Output the [X, Y] coordinate of the center of the cell containing the given text.  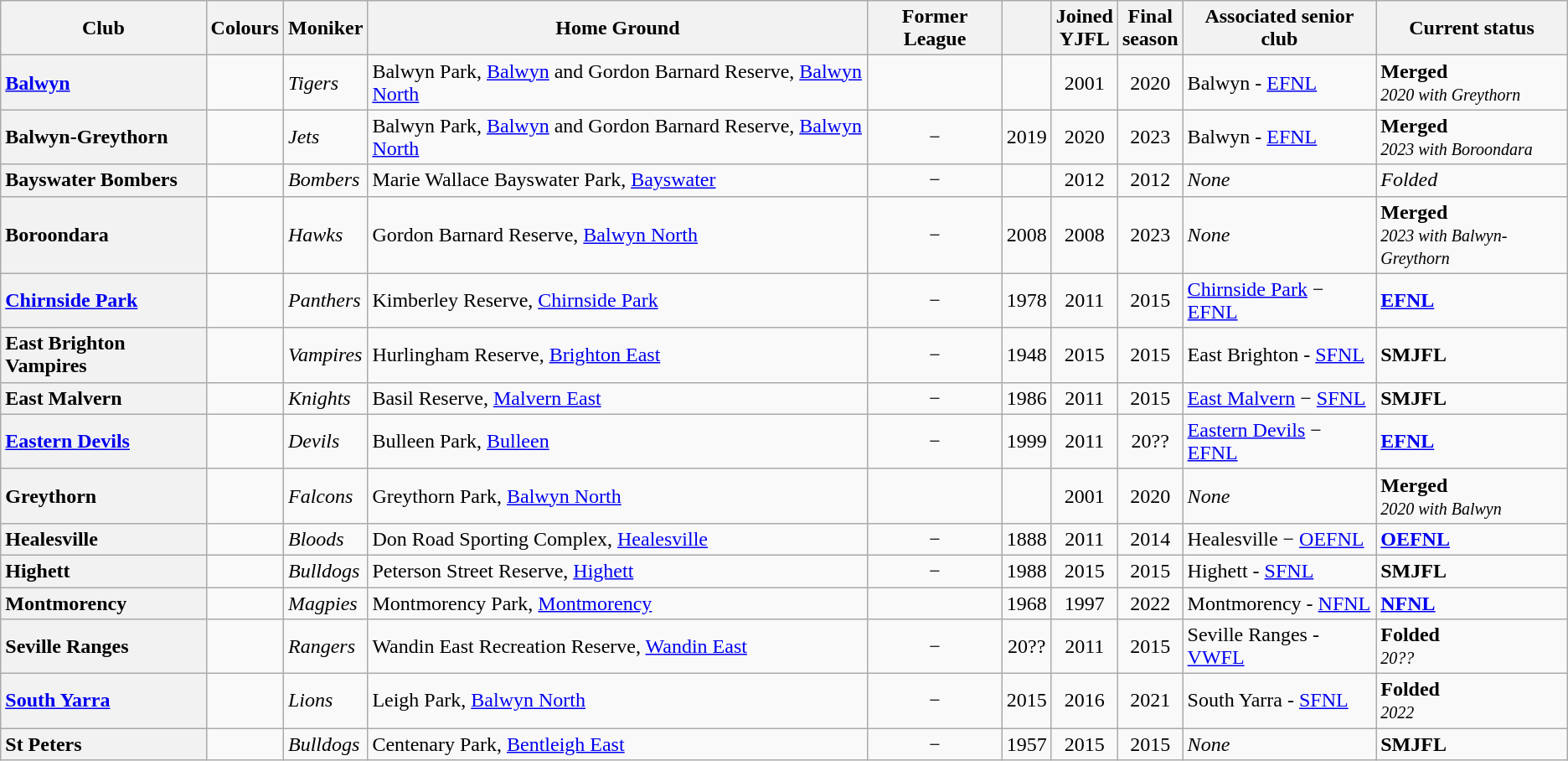
Montmorency - NFNL [1280, 603]
Merged2023 with Boroondara [1473, 137]
Healesville − OEFNL [1280, 539]
Final season [1150, 28]
Folded 20?? [1473, 647]
Centenary Park, Bentleigh East [618, 744]
OEFNL [1473, 539]
Kimberley Reserve, Chirnside Park [618, 300]
Former League [935, 28]
Rangers [325, 647]
Chirnside Park − EFNL [1280, 300]
Greythorn Park, Balwyn North [618, 496]
South Yarra [104, 701]
Boroondara [104, 235]
Eastern Devils − EFNL [1280, 441]
Peterson Street Reserve, Highett [618, 571]
Panthers [325, 300]
Merged2023 with Balwyn-Greythorn [1473, 235]
East Malvern − SFNL [1280, 398]
Club [104, 28]
Bloods [325, 539]
Folded [1473, 180]
East Brighton - SFNL [1280, 355]
Basil Reserve, Malvern East [618, 398]
Healesville [104, 539]
Joined YJFL [1084, 28]
1978 [1027, 300]
Hawks [325, 235]
Greythorn [104, 496]
Bombers [325, 180]
Magpies [325, 603]
Leigh Park, Balwyn North [618, 701]
Balwyn-Greythorn [104, 137]
Seville Ranges [104, 647]
Bulleen Park, Bulleen [618, 441]
Hurlingham Reserve, Brighton East [618, 355]
Associated senior club [1280, 28]
2021 [1150, 701]
Tigers [325, 82]
1888 [1027, 539]
NFNL [1473, 603]
South Yarra - SFNL [1280, 701]
East Malvern [104, 398]
Wandin East Recreation Reserve, Wandin East [618, 647]
Eastern Devils [104, 441]
2019 [1027, 137]
Knights [325, 398]
Balwyn [104, 82]
2014 [1150, 539]
1988 [1027, 571]
Gordon Barnard Reserve, Balwyn North [618, 235]
Montmorency [104, 603]
Don Road Sporting Complex, Healesville [618, 539]
Highett [104, 571]
Chirnside Park [104, 300]
1999 [1027, 441]
Lions [325, 701]
Colours [245, 28]
Marie Wallace Bayswater Park, Bayswater [618, 180]
Seville Ranges - VWFL [1280, 647]
Falcons [325, 496]
Moniker [325, 28]
2016 [1084, 701]
1986 [1027, 398]
Home Ground [618, 28]
Folded 2022 [1473, 701]
Bayswater Bombers [104, 180]
Devils [325, 441]
Merged2020 with Balwyn [1473, 496]
Merged2020 with Greythorn [1473, 82]
East Brighton Vampires [104, 355]
Current status [1473, 28]
Vampires [325, 355]
Jets [325, 137]
1948 [1027, 355]
1957 [1027, 744]
Highett - SFNL [1280, 571]
2022 [1150, 603]
St Peters [104, 744]
1997 [1084, 603]
Montmorency Park, Montmorency [618, 603]
1968 [1027, 603]
